Return (X, Y) of the center of cell containing provided text 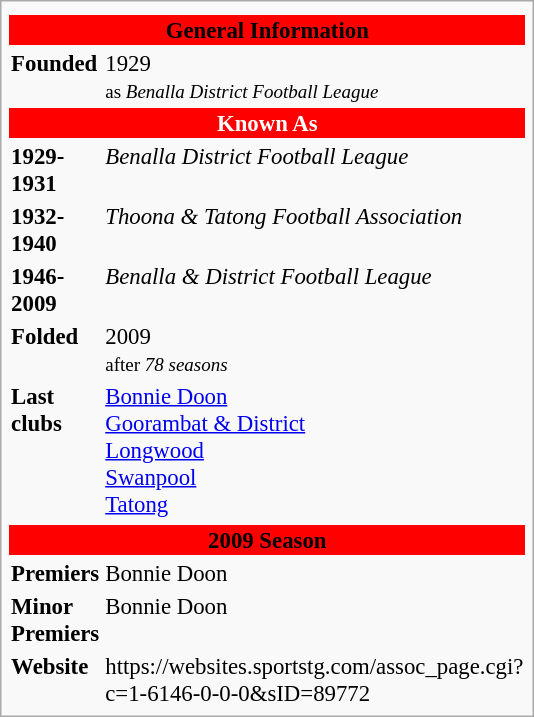
Benalla & District Football League (314, 290)
Benalla District Football League (314, 170)
General Information (268, 30)
2009 Season (268, 540)
2009after 78 seasons (314, 350)
Website (56, 680)
1932-1940 (56, 230)
Premiers (56, 573)
Known As (268, 123)
1946-2009 (56, 290)
Bonnie DoonGoorambat & DistrictLongwoodSwanpoolTatong (314, 450)
Minor Premiers (56, 620)
Thoona & Tatong Football Association (314, 230)
https://websites.sportstg.com/assoc_page.cgi?c=1-6146-0-0-0&sID=89772 (314, 680)
Founded (56, 76)
Folded (56, 350)
1929as Benalla District Football League (314, 76)
1929-1931 (56, 170)
Last clubs (56, 450)
